Determine the [x, y] coordinate at the center of the cell enclosing the given text.  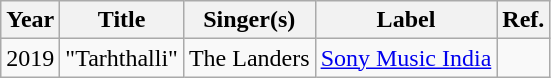
2019 [30, 58]
Singer(s) [249, 20]
"Tarhthalli" [122, 58]
Ref. [524, 20]
Title [122, 20]
Label [406, 20]
Year [30, 20]
Sony Music India [406, 58]
The Landers [249, 58]
